Return [X, Y] of the center of cell containing provided text 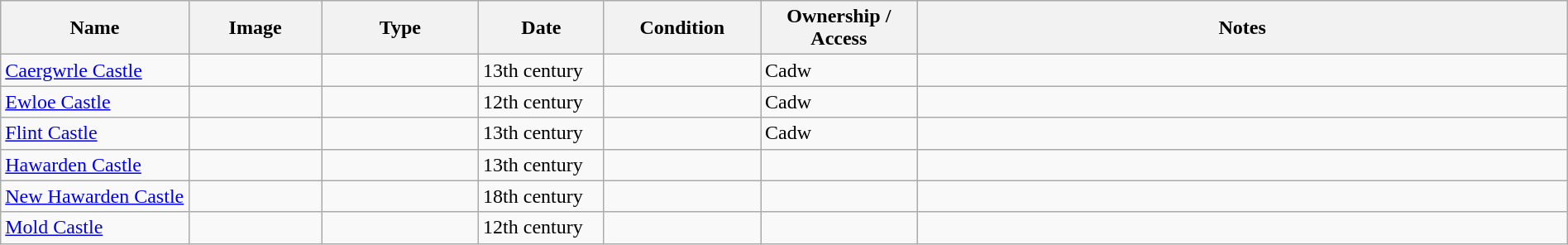
Hawarden Castle [94, 165]
Image [255, 28]
Date [542, 28]
Condition [681, 28]
Flint Castle [94, 133]
Caergwrle Castle [94, 70]
New Hawarden Castle [94, 196]
Ewloe Castle [94, 102]
Mold Castle [94, 228]
Ownership / Access [839, 28]
Notes [1242, 28]
18th century [542, 196]
Name [94, 28]
Type [400, 28]
